Pinpoint the cell where the given text exists, returning its (x, y) midpoint coordinate. 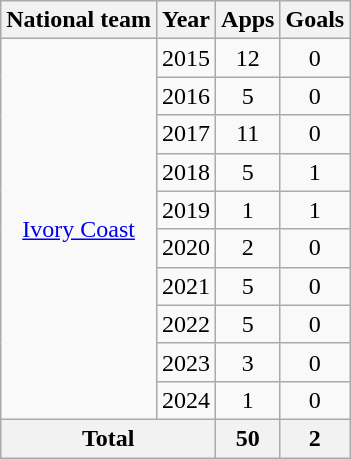
12 (248, 58)
2020 (186, 248)
2024 (186, 400)
Ivory Coast (79, 230)
National team (79, 20)
Total (108, 438)
2016 (186, 96)
50 (248, 438)
Apps (248, 20)
3 (248, 362)
2019 (186, 210)
Year (186, 20)
Goals (315, 20)
2015 (186, 58)
2022 (186, 324)
2018 (186, 172)
2017 (186, 134)
2023 (186, 362)
11 (248, 134)
2021 (186, 286)
